Identify which cell holds the provided text, then report its [X, Y] central coordinate. 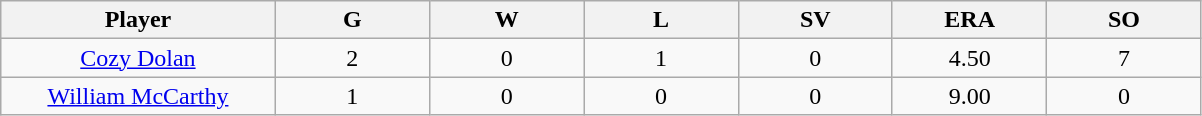
W [506, 20]
L [661, 20]
9.00 [969, 96]
Cozy Dolan [138, 58]
4.50 [969, 58]
SO [1124, 20]
SV [815, 20]
2 [352, 58]
ERA [969, 20]
William McCarthy [138, 96]
G [352, 20]
7 [1124, 58]
Player [138, 20]
